Locate the cell with the specified text and output its [x, y] center coordinate. 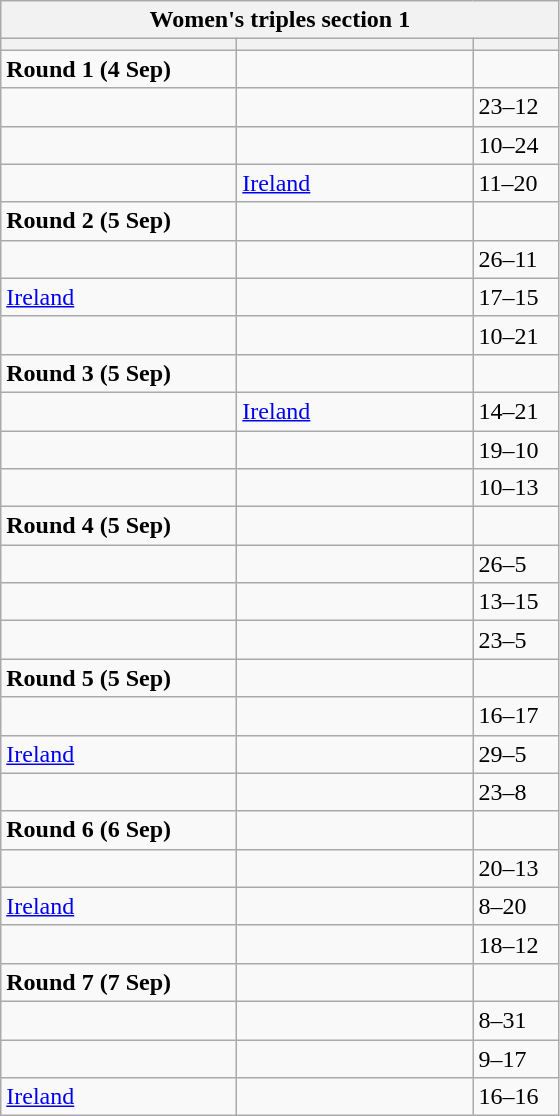
17–15 [516, 297]
23–5 [516, 640]
Round 1 (4 Sep) [119, 69]
23–12 [516, 107]
10–13 [516, 488]
16–17 [516, 716]
19–10 [516, 449]
Round 2 (5 Sep) [119, 221]
20–13 [516, 868]
Round 5 (5 Sep) [119, 678]
18–12 [516, 944]
10–21 [516, 335]
16–16 [516, 1097]
8–31 [516, 1020]
Round 3 (5 Sep) [119, 373]
9–17 [516, 1059]
10–24 [516, 145]
Round 7 (7 Sep) [119, 982]
Round 6 (6 Sep) [119, 830]
Round 4 (5 Sep) [119, 526]
11–20 [516, 183]
23–8 [516, 792]
Women's triples section 1 [280, 20]
14–21 [516, 411]
29–5 [516, 754]
26–5 [516, 564]
26–11 [516, 259]
13–15 [516, 602]
8–20 [516, 906]
